Provide the [X, Y] coordinate of the cell's center where the given text is located.  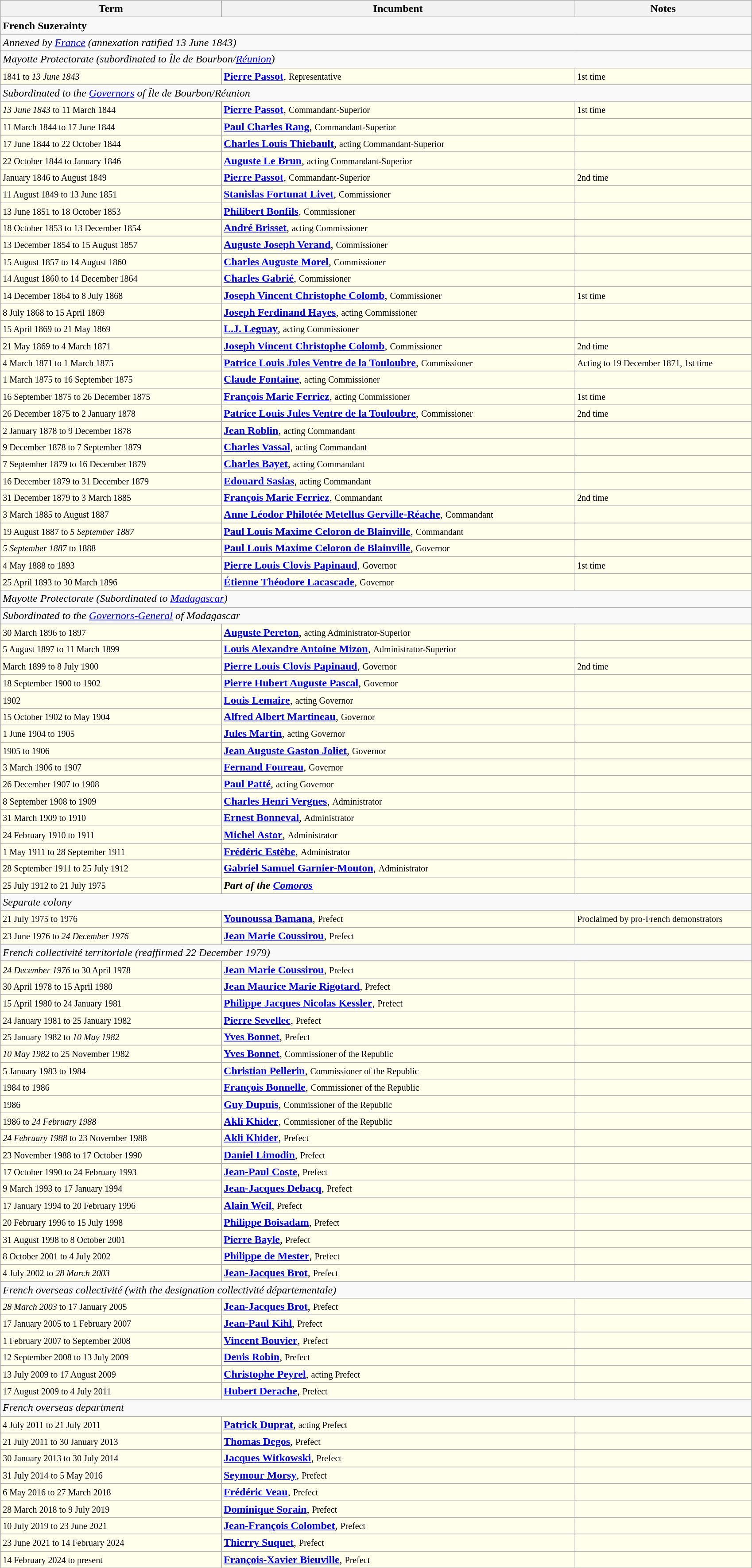
François Bonnelle, Commissioner of the Republic [398, 1088]
14 December 1864 to 8 July 1868 [111, 295]
Yves Bonnet, Prefect [398, 1037]
Jean Maurice Marie Rigotard, Prefect [398, 986]
Charles Bayet, acting Commandant [398, 464]
3 March 1906 to 1907 [111, 767]
21 July 2011 to 30 January 2013 [111, 1441]
1986 to 24 February 1988 [111, 1121]
2 January 1878 to 9 December 1878 [111, 430]
Notes [663, 9]
Auguste Pereton, acting Administrator-Superior [398, 632]
18 September 1900 to 1902 [111, 683]
L.J. Leguay, acting Commissioner [398, 329]
4 July 2002 to 28 March 2003 [111, 1273]
Annexed by France (annexation ratified 13 June 1843) [376, 43]
4 May 1888 to 1893 [111, 565]
12 September 2008 to 13 July 2009 [111, 1357]
Akli Khider, Prefect [398, 1138]
10 May 1982 to 25 November 1982 [111, 1054]
Jean Auguste Gaston Joliet, Governor [398, 751]
Charles Louis Thiebault, acting Commandant-Superior [398, 143]
Mayotte Protectorate (Subordinated to Madagascar) [376, 599]
26 December 1907 to 1908 [111, 784]
Jean-Paul Coste, Prefect [398, 1172]
13 June 1843 to 11 March 1844 [111, 110]
5 September 1887 to 1888 [111, 548]
17 January 1994 to 20 February 1996 [111, 1205]
Subordinated to the Governors of Île de Bourbon/Réunion [376, 93]
1902 [111, 700]
21 July 1975 to 1976 [111, 919]
5 August 1897 to 11 March 1899 [111, 649]
January 1846 to August 1849 [111, 177]
Thierry Suquet, Prefect [398, 1542]
30 April 1978 to 15 April 1980 [111, 986]
24 January 1981 to 25 January 1982 [111, 1020]
Charles Vassal, acting Commandant [398, 447]
1 March 1875 to 16 September 1875 [111, 379]
9 December 1878 to 7 September 1879 [111, 447]
25 July 1912 to 21 July 1975 [111, 885]
Paul Louis Maxime Celoron de Blainville, Governor [398, 548]
March 1899 to 8 July 1900 [111, 666]
Auguste Le Brun, acting Commandant-Superior [398, 160]
Alain Weil, Prefect [398, 1205]
11 March 1844 to 17 June 1844 [111, 127]
Part of the Comoros [398, 885]
Christophe Peyrel, acting Prefect [398, 1374]
16 September 1875 to 26 December 1875 [111, 396]
15 April 1869 to 21 May 1869 [111, 329]
Proclaimed by pro-French demonstrators [663, 919]
Incumbent [398, 9]
Acting to 19 December 1871, 1st time [663, 363]
Pierre Bayle, Prefect [398, 1239]
French collectivité territoriale (reaffirmed 22 December 1979) [376, 952]
Hubert Derache, Prefect [398, 1391]
Denis Robin, Prefect [398, 1357]
Michel Astor, Administrator [398, 835]
31 March 1909 to 1910 [111, 818]
André Brisset, acting Commissioner [398, 228]
21 May 1869 to 4 March 1871 [111, 346]
25 January 1982 to 10 May 1982 [111, 1037]
Philippe de Mester, Prefect [398, 1256]
7 September 1879 to 16 December 1879 [111, 464]
14 August 1860 to 14 December 1864 [111, 279]
Joseph Ferdinand Hayes, acting Commissioner [398, 312]
Fernand Foureau, Governor [398, 767]
Jean-Paul Kihl, Prefect [398, 1324]
24 December 1976 to 30 April 1978 [111, 969]
Philippe Boisadam, Prefect [398, 1222]
1984 to 1986 [111, 1088]
Dominique Sorain, Prefect [398, 1509]
Louis Alexandre Antoine Mizon, Administrator-Superior [398, 649]
Claude Fontaine, acting Commissioner [398, 379]
Daniel Limodin, Prefect [398, 1155]
Separate colony [376, 902]
Yves Bonnet, Commissioner of the Republic [398, 1054]
Ernest Bonneval, Administrator [398, 818]
Charles Auguste Morel, Commissioner [398, 262]
1 May 1911 to 28 September 1911 [111, 852]
8 September 1908 to 1909 [111, 801]
Term [111, 9]
Mayotte Protectorate (subordinated to Île de Bourbon/Réunion) [376, 59]
17 August 2009 to 4 July 2011 [111, 1391]
Auguste Joseph Verand, Commissioner [398, 245]
23 June 1976 to 24 December 1976 [111, 936]
14 February 2024 to present [111, 1559]
25 April 1893 to 30 March 1896 [111, 582]
13 December 1854 to 15 August 1857 [111, 245]
Patrick Duprat, acting Prefect [398, 1425]
Younoussa Bamana, Prefect [398, 919]
4 July 2011 to 21 July 2011 [111, 1425]
3 March 1885 to August 1887 [111, 515]
15 October 1902 to May 1904 [111, 716]
Akli Khider, Commissioner of the Republic [398, 1121]
13 July 2009 to 17 August 2009 [111, 1374]
Anne Léodor Philotée Metellus Gerville-Réache, Commandant [398, 515]
8 July 1868 to 15 April 1869 [111, 312]
28 March 2018 to 9 July 2019 [111, 1509]
15 April 1980 to 24 January 1981 [111, 1003]
1986 [111, 1104]
Pierre Passot, Representative [398, 76]
Pierre Sevellec, Prefect [398, 1020]
Jean-François Colombet, Prefect [398, 1525]
Subordinated to the Governors-General of Madagascar [376, 616]
16 December 1879 to 31 December 1879 [111, 480]
28 March 2003 to 17 January 2005 [111, 1307]
Paul Charles Rang, Commandant-Superior [398, 127]
Gabriel Samuel Garnier-Mouton, Administrator [398, 868]
31 August 1998 to 8 October 2001 [111, 1239]
Jean Roblin, acting Commandant [398, 430]
François Marie Ferriez, Commandant [398, 498]
Frédéric Estèbe, Administrator [398, 852]
Paul Louis Maxime Celoron de Blainville, Commandant [398, 531]
Charles Gabrié, Commissioner [398, 279]
9 March 1993 to 17 January 1994 [111, 1189]
23 November 1988 to 17 October 1990 [111, 1155]
Philippe Jacques Nicolas Kessler, Prefect [398, 1003]
17 October 1990 to 24 February 1993 [111, 1172]
1905 to 1906 [111, 751]
Pierre Hubert Auguste Pascal, Governor [398, 683]
Philibert Bonfils, Commissioner [398, 211]
17 June 1844 to 22 October 1844 [111, 143]
Thomas Degos, Prefect [398, 1441]
Edouard Sasias, acting Commandant [398, 480]
19 August 1887 to 5 September 1887 [111, 531]
Stanislas Fortunat Livet, Commissioner [398, 194]
13 June 1851 to 18 October 1853 [111, 211]
31 December 1879 to 3 March 1885 [111, 498]
26 December 1875 to 2 January 1878 [111, 413]
French Suzerainty [376, 26]
11 August 1849 to 13 June 1851 [111, 194]
6 May 2016 to 27 March 2018 [111, 1492]
Alfred Albert Martineau, Governor [398, 716]
22 October 1844 to January 1846 [111, 160]
28 September 1911 to 25 July 1912 [111, 868]
Jacques Witkowski, Prefect [398, 1458]
24 February 1988 to 23 November 1988 [111, 1138]
Charles Henri Vergnes, Administrator [398, 801]
Guy Dupuis, Commissioner of the Republic [398, 1104]
10 July 2019 to 23 June 2021 [111, 1525]
Étienne Théodore Lacascade, Governor [398, 582]
18 October 1853 to 13 December 1854 [111, 228]
30 March 1896 to 1897 [111, 632]
Paul Patté, acting Governor [398, 784]
French overseas department [376, 1408]
French overseas collectivité (with the designation collectivité départementale) [376, 1290]
17 January 2005 to 1 February 2007 [111, 1324]
1 February 2007 to September 2008 [111, 1340]
François Marie Ferriez, acting Commissioner [398, 396]
15 August 1857 to 14 August 1860 [111, 262]
8 October 2001 to 4 July 2002 [111, 1256]
20 February 1996 to 15 July 1998 [111, 1222]
30 January 2013 to 30 July 2014 [111, 1458]
Frédéric Veau, Prefect [398, 1492]
Vincent Bouvier, Prefect [398, 1340]
Louis Lemaire, acting Governor [398, 700]
1841 to 13 June 1843 [111, 76]
Jules Martin, acting Governor [398, 733]
1 June 1904 to 1905 [111, 733]
31 July 2014 to 5 May 2016 [111, 1475]
5 January 1983 to 1984 [111, 1071]
23 June 2021 to 14 February 2024 [111, 1542]
Christian Pellerin, Commissioner of the Republic [398, 1071]
Jean-Jacques Debacq, Prefect [398, 1189]
24 February 1910 to 1911 [111, 835]
Seymour Morsy, Prefect [398, 1475]
4 March 1871 to 1 March 1875 [111, 363]
François-Xavier Bieuville, Prefect [398, 1559]
